Return the [X, Y] coordinate for the center point of the cell that contains the specified text.  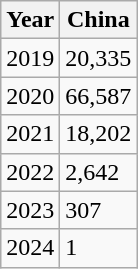
2022 [30, 172]
20,335 [98, 58]
2,642 [98, 172]
2024 [30, 248]
1 [98, 248]
2023 [30, 210]
2019 [30, 58]
China [98, 20]
2020 [30, 96]
Year [30, 20]
66,587 [98, 96]
18,202 [98, 134]
2021 [30, 134]
307 [98, 210]
